Output the [X, Y] coordinate of the center of the cell containing the given text.  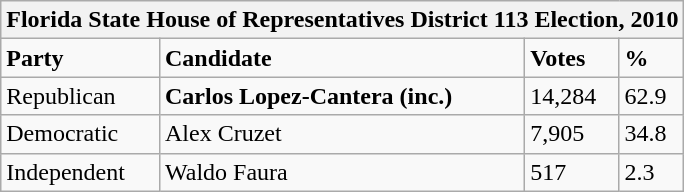
Candidate [342, 58]
Carlos Lopez-Cantera (inc.) [342, 96]
Waldo Faura [342, 172]
Alex Cruzet [342, 134]
62.9 [652, 96]
Florida State House of Representatives District 113 Election, 2010 [342, 20]
Independent [80, 172]
Democratic [80, 134]
% [652, 58]
34.8 [652, 134]
14,284 [572, 96]
517 [572, 172]
Party [80, 58]
7,905 [572, 134]
2.3 [652, 172]
Republican [80, 96]
Votes [572, 58]
